Pinpoint the cell where the given text exists, returning its [x, y] midpoint coordinate. 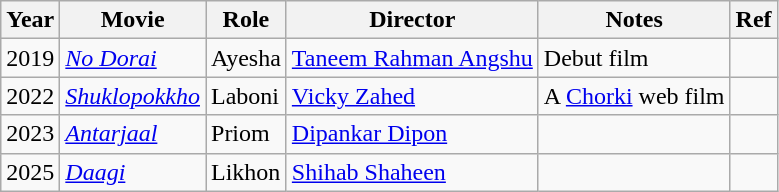
Debut film [634, 58]
Director [412, 20]
2025 [30, 172]
No Dorai [133, 58]
Shuklopokkho [133, 96]
Vicky Zahed [412, 96]
2022 [30, 96]
Likhon [246, 172]
Priom [246, 134]
Taneem Rahman Angshu [412, 58]
2019 [30, 58]
Daagi [133, 172]
Movie [133, 20]
2023 [30, 134]
Notes [634, 20]
Shihab Shaheen [412, 172]
Ref [754, 20]
Role [246, 20]
Year [30, 20]
Ayesha [246, 58]
Antarjaal [133, 134]
Dipankar Dipon [412, 134]
Laboni [246, 96]
A Chorki web film [634, 96]
